Return [x, y] of the center of cell containing provided text 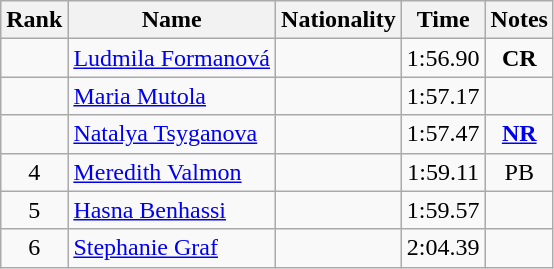
CR [519, 58]
Notes [519, 20]
Ludmila Formanová [172, 58]
Name [172, 20]
1:59.57 [443, 210]
Nationality [339, 20]
2:04.39 [443, 248]
1:59.11 [443, 172]
Natalya Tsyganova [172, 134]
5 [34, 210]
1:56.90 [443, 58]
4 [34, 172]
Hasna Benhassi [172, 210]
Maria Mutola [172, 96]
Stephanie Graf [172, 248]
6 [34, 248]
Meredith Valmon [172, 172]
PB [519, 172]
Time [443, 20]
1:57.17 [443, 96]
Rank [34, 20]
1:57.47 [443, 134]
NR [519, 134]
